Scan for the cell matching the given text and deliver its (X, Y) coordinate at center. 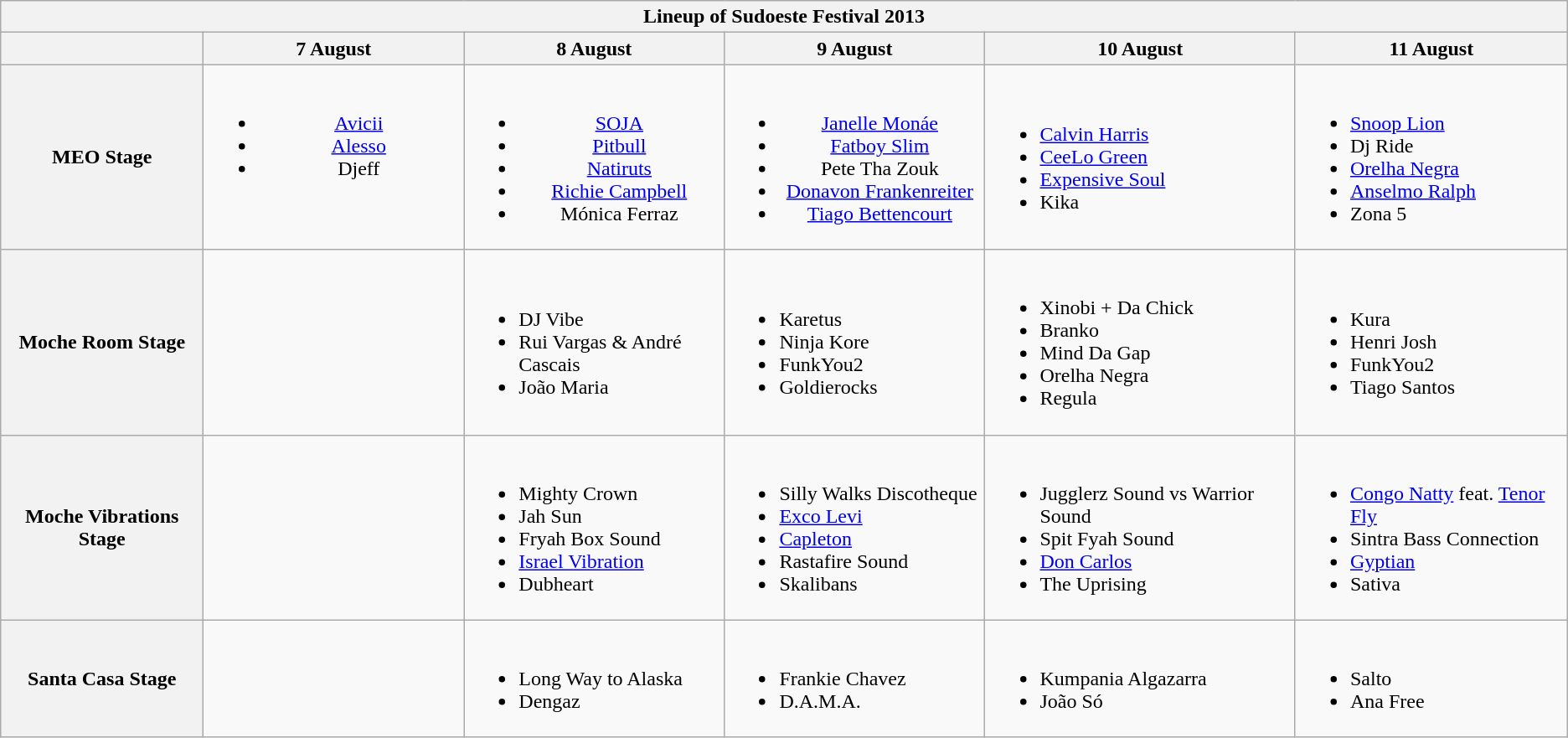
Moche Vibrations Stage (102, 528)
Santa Casa Stage (102, 679)
Mighty CrownJah SunFryah Box SoundIsrael VibrationDubheart (595, 528)
Janelle MonáeFatboy SlimPete Tha ZoukDonavon FrankenreiterTiago Bettencourt (854, 157)
Calvin HarrisCeeLo GreenExpensive SoulKika (1141, 157)
11 August (1431, 49)
Congo Natty feat. Tenor FlySintra Bass ConnectionGyptianSativa (1431, 528)
KuraHenri JoshFunkYou2Tiago Santos (1431, 342)
Kumpania AlgazarraJoão Só (1141, 679)
7 August (333, 49)
MEO Stage (102, 157)
Frankie ChavezD.A.M.A. (854, 679)
SaltoAna Free (1431, 679)
Jugglerz Sound vs Warrior SoundSpit Fyah SoundDon CarlosThe Uprising (1141, 528)
Xinobi + Da ChickBrankoMind Da GapOrelha NegraRegula (1141, 342)
Lineup of Sudoeste Festival 2013 (784, 17)
Silly Walks DiscothequeExco LeviCapletonRastafire SoundSkalibans (854, 528)
KaretusNinja KoreFunkYou2Goldierocks (854, 342)
Snoop LionDj RideOrelha NegraAnselmo RalphZona 5 (1431, 157)
Long Way to AlaskaDengaz (595, 679)
Moche Room Stage (102, 342)
10 August (1141, 49)
SOJAPitbullNatirutsRichie CampbellMónica Ferraz (595, 157)
DJ VibeRui Vargas & André CascaisJoão Maria (595, 342)
9 August (854, 49)
AviciiAlessoDjeff (333, 157)
8 August (595, 49)
